Determine the [X, Y] coordinate at the center of the cell enclosing the given text.  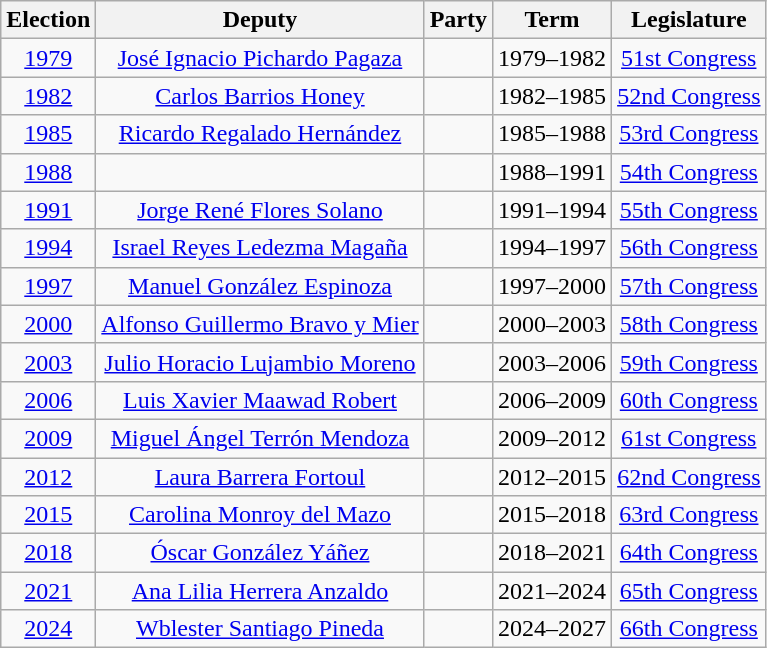
2009–2012 [552, 438]
2012 [48, 477]
Manuel González Espinoza [260, 286]
Term [552, 20]
52nd Congress [689, 96]
1985–1988 [552, 134]
65th Congress [689, 591]
2012–2015 [552, 477]
57th Congress [689, 286]
Deputy [260, 20]
58th Congress [689, 324]
2000–2003 [552, 324]
2018 [48, 553]
2003 [48, 362]
62nd Congress [689, 477]
Election [48, 20]
Ana Lilia Herrera Anzaldo [260, 591]
Luis Xavier Maawad Robert [260, 400]
1982–1985 [552, 96]
2006–2009 [552, 400]
2024–2027 [552, 629]
63rd Congress [689, 515]
2021–2024 [552, 591]
1979–1982 [552, 58]
1985 [48, 134]
Laura Barrera Fortoul [260, 477]
2024 [48, 629]
2003–2006 [552, 362]
Ricardo Regalado Hernández [260, 134]
1979 [48, 58]
1997–2000 [552, 286]
Jorge René Flores Solano [260, 210]
Israel Reyes Ledezma Magaña [260, 248]
61st Congress [689, 438]
1997 [48, 286]
1988 [48, 172]
Julio Horacio Lujambio Moreno [260, 362]
Alfonso Guillermo Bravo y Mier [260, 324]
64th Congress [689, 553]
2018–2021 [552, 553]
1994 [48, 248]
Legislature [689, 20]
1991 [48, 210]
51st Congress [689, 58]
54th Congress [689, 172]
53rd Congress [689, 134]
59th Congress [689, 362]
56th Congress [689, 248]
1982 [48, 96]
2000 [48, 324]
2021 [48, 591]
Miguel Ángel Terrón Mendoza [260, 438]
Óscar González Yáñez [260, 553]
2015 [48, 515]
2009 [48, 438]
1991–1994 [552, 210]
1988–1991 [552, 172]
José Ignacio Pichardo Pagaza [260, 58]
Party [458, 20]
55th Congress [689, 210]
2006 [48, 400]
Wblester Santiago Pineda [260, 629]
60th Congress [689, 400]
2015–2018 [552, 515]
Carolina Monroy del Mazo [260, 515]
1994–1997 [552, 248]
Carlos Barrios Honey [260, 96]
66th Congress [689, 629]
